Pinpoint the cell where the given text exists, returning its (x, y) midpoint coordinate. 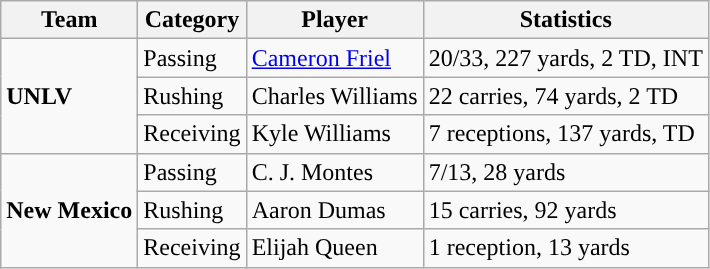
1 reception, 13 yards (566, 248)
Player (334, 20)
UNLV (70, 96)
Charles Williams (334, 96)
Statistics (566, 20)
Cameron Friel (334, 58)
7/13, 28 yards (566, 172)
C. J. Montes (334, 172)
7 receptions, 137 yards, TD (566, 134)
22 carries, 74 yards, 2 TD (566, 96)
Category (192, 20)
15 carries, 92 yards (566, 210)
20/33, 227 yards, 2 TD, INT (566, 58)
New Mexico (70, 210)
Team (70, 20)
Aaron Dumas (334, 210)
Elijah Queen (334, 248)
Kyle Williams (334, 134)
